Find where the given text appears and provide that cell's center as [X, Y] coordinate. 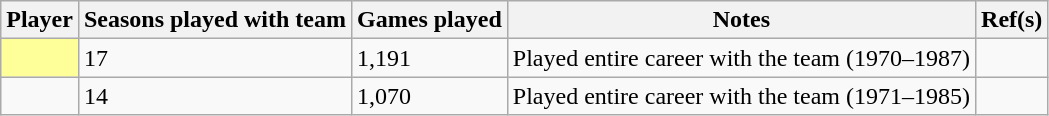
Ref(s) [1012, 20]
Seasons played with team [214, 20]
Played entire career with the team (1971–1985) [741, 96]
Player [40, 20]
Played entire career with the team (1970–1987) [741, 58]
Games played [430, 20]
Notes [741, 20]
14 [214, 96]
1,191 [430, 58]
17 [214, 58]
1,070 [430, 96]
